Search for the cell housing the specified text and yield its [x, y] center coordinate. 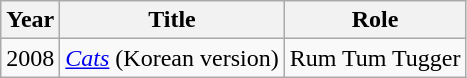
Year [30, 20]
Title [172, 20]
2008 [30, 58]
Cats (Korean version) [172, 58]
Rum Tum Tugger [375, 58]
Role [375, 20]
